Pinpoint the cell where the given text exists, returning its [x, y] midpoint coordinate. 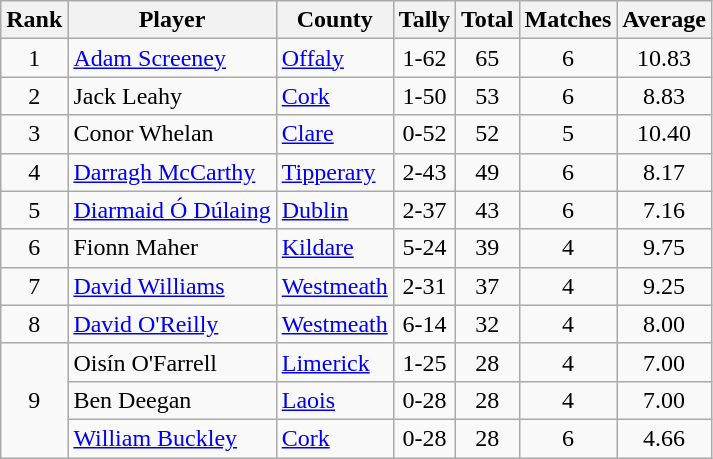
Laois [334, 400]
8.83 [664, 96]
David O'Reilly [172, 324]
Limerick [334, 362]
2-43 [424, 172]
Player [172, 20]
Tipperary [334, 172]
1-50 [424, 96]
8.00 [664, 324]
3 [34, 134]
37 [488, 286]
Diarmaid Ó Dúlaing [172, 210]
Matches [568, 20]
Dublin [334, 210]
39 [488, 248]
Tally [424, 20]
Darragh McCarthy [172, 172]
Fionn Maher [172, 248]
Average [664, 20]
Rank [34, 20]
0-52 [424, 134]
Oisín O'Farrell [172, 362]
1-25 [424, 362]
Adam Screeney [172, 58]
County [334, 20]
53 [488, 96]
32 [488, 324]
7 [34, 286]
William Buckley [172, 438]
Ben Deegan [172, 400]
2 [34, 96]
9 [34, 400]
9.25 [664, 286]
10.83 [664, 58]
Offaly [334, 58]
1-62 [424, 58]
49 [488, 172]
6-14 [424, 324]
Jack Leahy [172, 96]
7.16 [664, 210]
4.66 [664, 438]
Clare [334, 134]
Kildare [334, 248]
65 [488, 58]
8.17 [664, 172]
10.40 [664, 134]
9.75 [664, 248]
5-24 [424, 248]
Conor Whelan [172, 134]
David Williams [172, 286]
1 [34, 58]
43 [488, 210]
52 [488, 134]
2-31 [424, 286]
Total [488, 20]
8 [34, 324]
2-37 [424, 210]
